Provide the [x, y] coordinate of the cell's center where the given text is located.  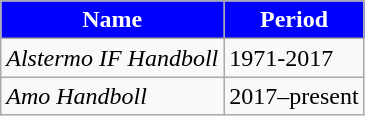
Amo Handboll [112, 96]
Name [112, 20]
Alstermo IF Handboll [112, 58]
Period [294, 20]
1971-2017 [294, 58]
2017–present [294, 96]
